For the text-containing cell, return its midpoint in [x, y] coordinate format. 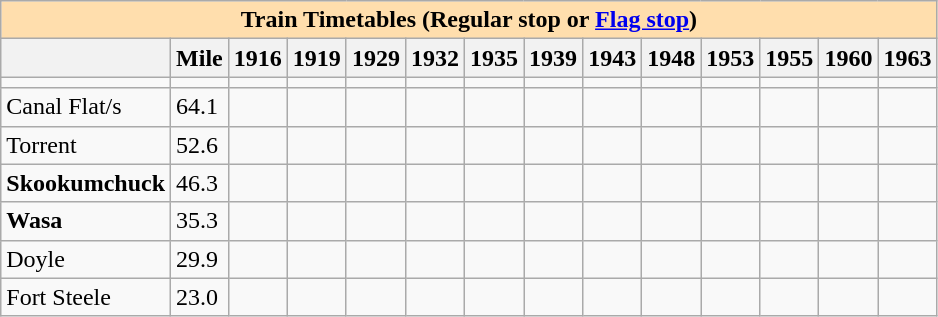
35.3 [200, 221]
Skookumchuck [86, 183]
1943 [612, 58]
1932 [434, 58]
1948 [672, 58]
Doyle [86, 259]
23.0 [200, 297]
46.3 [200, 183]
Wasa [86, 221]
Torrent [86, 145]
1935 [494, 58]
64.1 [200, 107]
1916 [258, 58]
1919 [316, 58]
1929 [376, 58]
1939 [554, 58]
52.6 [200, 145]
Canal Flat/s [86, 107]
1960 [848, 58]
Train Timetables (Regular stop or Flag stop) [469, 20]
1963 [908, 58]
1953 [730, 58]
1955 [790, 58]
Fort Steele [86, 297]
29.9 [200, 259]
Mile [200, 58]
